Capture the cell that displays the provided text and extract its [x, y] central coordinate. 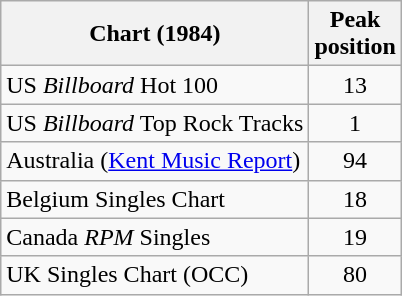
Australia (Kent Music Report) [155, 161]
1 [355, 123]
80 [355, 275]
13 [355, 85]
US Billboard Hot 100 [155, 85]
Chart (1984) [155, 34]
Canada RPM Singles [155, 237]
UK Singles Chart (OCC) [155, 275]
19 [355, 237]
Belgium Singles Chart [155, 199]
US Billboard Top Rock Tracks [155, 123]
Peakposition [355, 34]
18 [355, 199]
94 [355, 161]
